Pinpoint the cell where the given text exists, returning its (X, Y) midpoint coordinate. 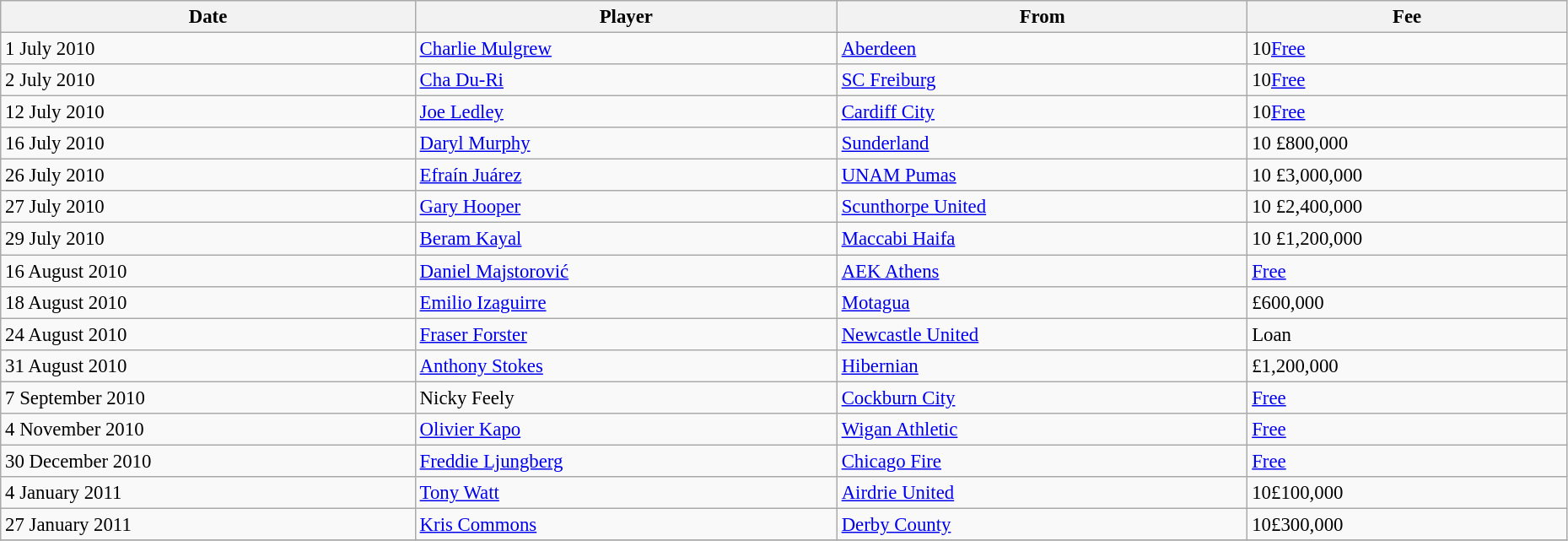
Hibernian (1043, 365)
1 July 2010 (208, 49)
4 January 2011 (208, 493)
SC Freiburg (1043, 80)
Freddie Ljungberg (626, 461)
Daryl Murphy (626, 143)
10 £1,200,000 (1407, 239)
Aberdeen (1043, 49)
31 August 2010 (208, 365)
Sunderland (1043, 143)
Anthony Stokes (626, 365)
10 £2,400,000 (1407, 207)
£1,200,000 (1407, 365)
Cha Du-Ri (626, 80)
2 July 2010 (208, 80)
Cardiff City (1043, 112)
UNAM Pumas (1043, 176)
Derby County (1043, 524)
Tony Watt (626, 493)
From (1043, 17)
26 July 2010 (208, 176)
27 July 2010 (208, 207)
7 September 2010 (208, 398)
10£100,000 (1407, 493)
Fraser Forster (626, 334)
AEK Athens (1043, 271)
29 July 2010 (208, 239)
Gary Hooper (626, 207)
16 July 2010 (208, 143)
Nicky Feely (626, 398)
10£300,000 (1407, 524)
Emilio Izaguirre (626, 302)
Cockburn City (1043, 398)
Motagua (1043, 302)
Joe Ledley (626, 112)
Newcastle United (1043, 334)
18 August 2010 (208, 302)
Charlie Mulgrew (626, 49)
Olivier Kapo (626, 430)
Kris Commons (626, 524)
Daniel Majstorović (626, 271)
Maccabi Haifa (1043, 239)
Airdrie United (1043, 493)
4 November 2010 (208, 430)
Chicago Fire (1043, 461)
12 July 2010 (208, 112)
Scunthorpe United (1043, 207)
Fee (1407, 17)
Date (208, 17)
10 £3,000,000 (1407, 176)
Efraín Juárez (626, 176)
27 January 2011 (208, 524)
Loan (1407, 334)
Player (626, 17)
£600,000 (1407, 302)
Beram Kayal (626, 239)
16 August 2010 (208, 271)
10 £800,000 (1407, 143)
24 August 2010 (208, 334)
Wigan Athletic (1043, 430)
30 December 2010 (208, 461)
